Identify which cell holds the provided text, then report its (X, Y) central coordinate. 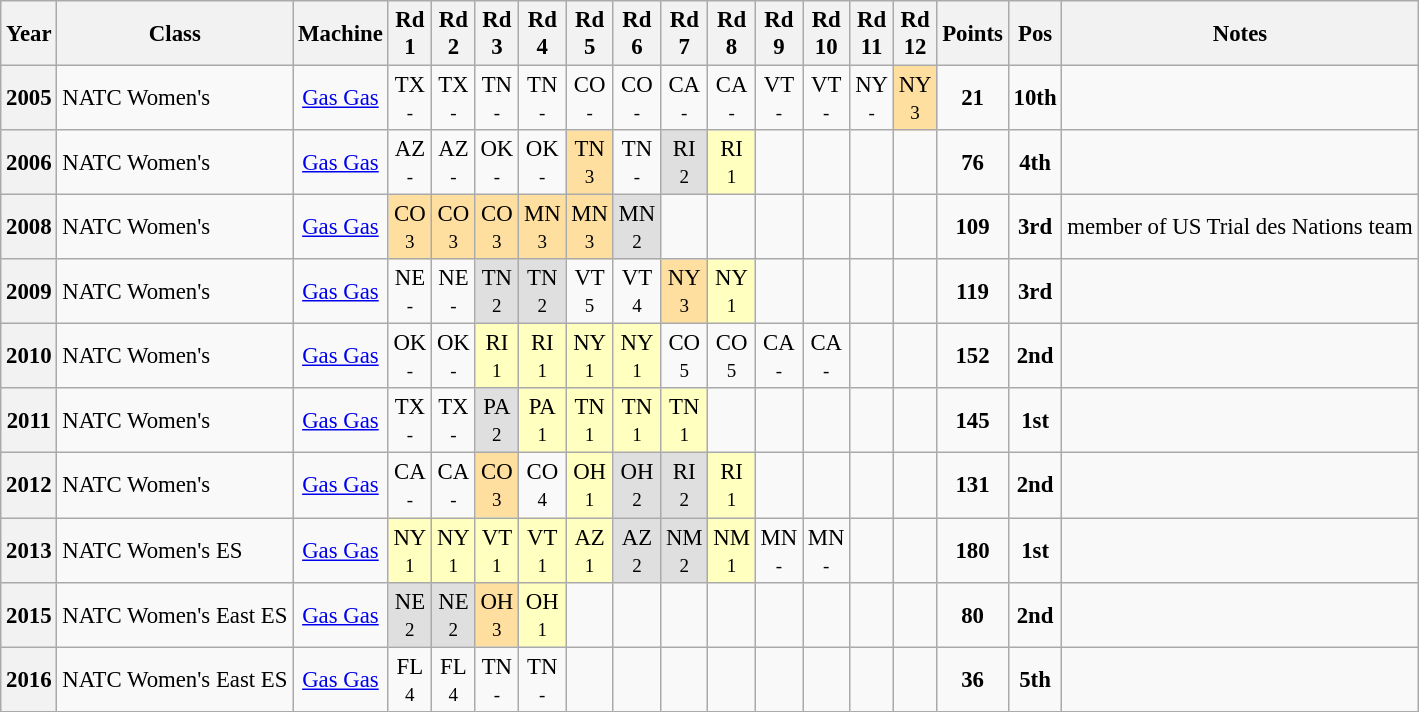
2009 (29, 292)
VT5 (590, 292)
2012 (29, 486)
Rd6 (636, 34)
4th (1035, 162)
2010 (29, 356)
5th (1035, 680)
Rd11 (872, 34)
AZ2 (636, 550)
2015 (29, 614)
Rd7 (684, 34)
TN3 (590, 162)
Class (175, 34)
Rd4 (542, 34)
76 (972, 162)
Points (972, 34)
CO4 (542, 486)
Rd3 (497, 34)
152 (972, 356)
NM1 (732, 550)
OH2 (636, 486)
VT4 (636, 292)
2016 (29, 680)
Machine (340, 34)
109 (972, 228)
Rd2 (454, 34)
2005 (29, 98)
Rd9 (778, 34)
2013 (29, 550)
Rd12 (915, 34)
Notes (1240, 34)
member of US Trial des Nations team (1240, 228)
NATC Women's ES (175, 550)
Pos (1035, 34)
Rd5 (590, 34)
Rd10 (826, 34)
OH3 (497, 614)
145 (972, 420)
Rd1 (410, 34)
AZ1 (590, 550)
2006 (29, 162)
NM2 (684, 550)
21 (972, 98)
131 (972, 486)
80 (972, 614)
2008 (29, 228)
180 (972, 550)
PA1 (542, 420)
MN2 (636, 228)
10th (1035, 98)
2011 (29, 420)
PA2 (497, 420)
Rd8 (732, 34)
NY- (872, 98)
119 (972, 292)
Year (29, 34)
36 (972, 680)
